From the cell containing the given text, extract its center point as (X, Y) coordinate. 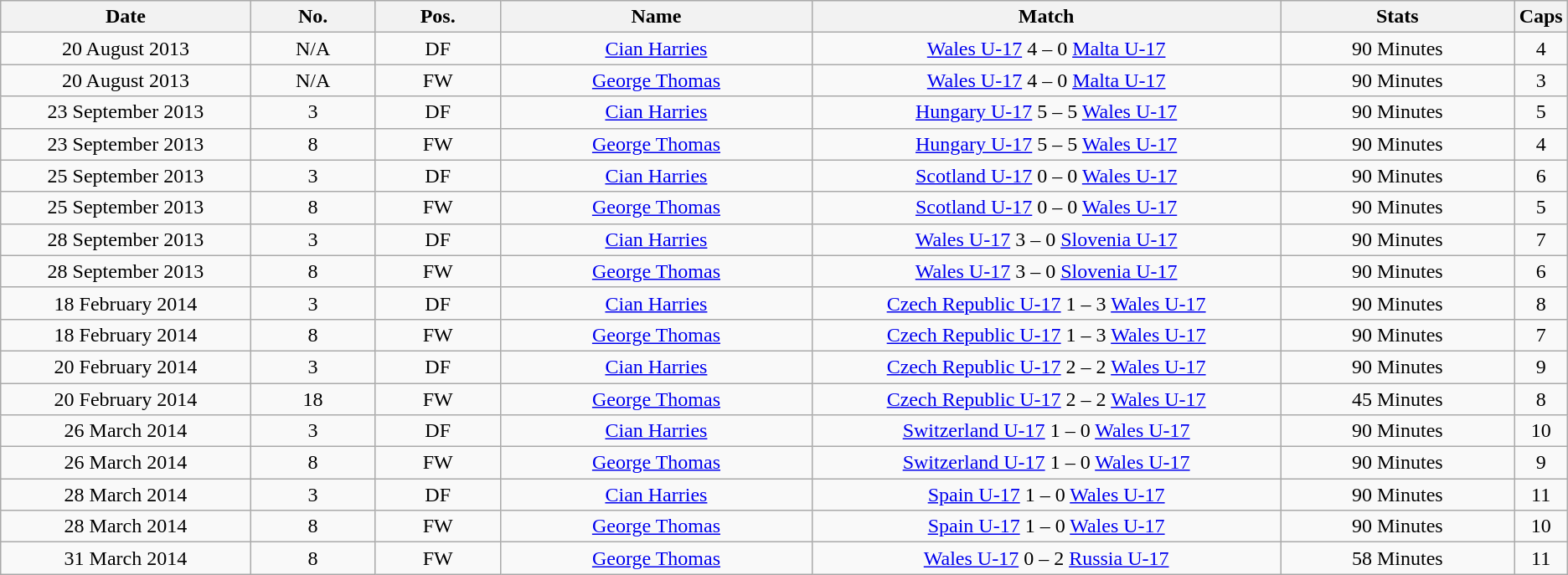
31 March 2014 (126, 558)
45 Minutes (1398, 399)
Wales U-17 0 – 2 Russia U-17 (1047, 558)
No. (313, 17)
58 Minutes (1398, 558)
Match (1047, 17)
18 (313, 399)
Name (657, 17)
Caps (1541, 17)
Date (126, 17)
Pos. (437, 17)
Stats (1398, 17)
